Provide the [X, Y] coordinate of the cell's center where the given text is located.  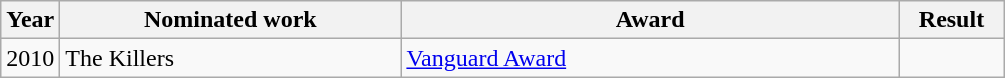
The Killers [230, 58]
2010 [30, 58]
Year [30, 20]
Vanguard Award [650, 58]
Result [951, 20]
Award [650, 20]
Nominated work [230, 20]
